From the cell containing the given text, extract its center point as (x, y) coordinate. 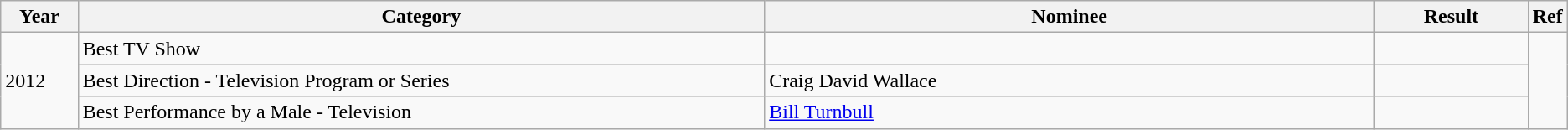
Category (421, 17)
Best TV Show (421, 49)
Ref (1548, 17)
Best Direction - Television Program or Series (421, 81)
2012 (39, 81)
Craig David Wallace (1070, 81)
Nominee (1070, 17)
Result (1452, 17)
Year (39, 17)
Best Performance by a Male - Television (421, 112)
Bill Turnbull (1070, 112)
